Return [X, Y] of the center of cell containing provided text 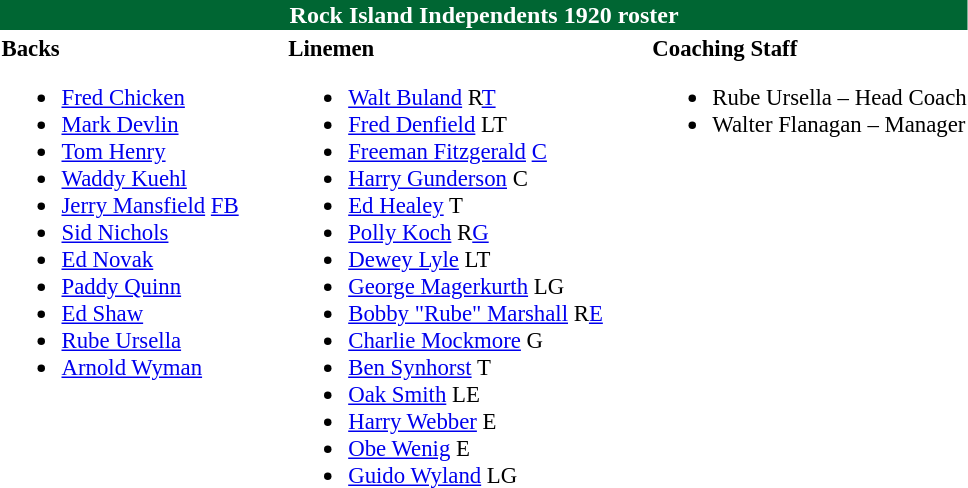
Rock Island Independents 1920 roster [484, 15]
